Capture the cell that displays the provided text and extract its (X, Y) central coordinate. 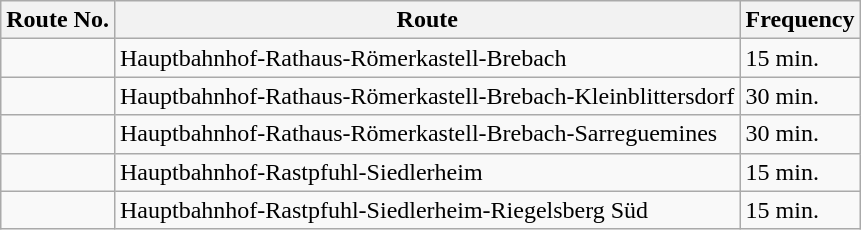
Route No. (58, 20)
Frequency (800, 20)
Hauptbahnhof-Rathaus-Römerkastell-Brebach-Kleinblittersdorf (427, 96)
Hauptbahnhof-Rastpfuhl-Siedlerheim (427, 172)
Route (427, 20)
Hauptbahnhof-Rastpfuhl-Siedlerheim-Riegelsberg Süd (427, 210)
Hauptbahnhof-Rathaus-Römerkastell-Brebach-Sarreguemines (427, 134)
Hauptbahnhof-Rathaus-Römerkastell-Brebach (427, 58)
